Return the [X, Y] coordinate for the center point of the cell that contains the specified text.  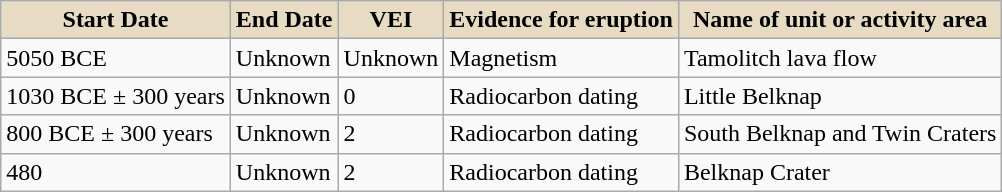
5050 BCE [116, 58]
Belknap Crater [840, 172]
0 [391, 96]
Evidence for eruption [562, 20]
1030 BCE ± 300 years [116, 96]
End Date [284, 20]
South Belknap and Twin Craters [840, 134]
800 BCE ± 300 years [116, 134]
Name of unit or activity area [840, 20]
VEI [391, 20]
Magnetism [562, 58]
Little Belknap [840, 96]
Start Date [116, 20]
480 [116, 172]
Tamolitch lava flow [840, 58]
